From the cell containing the given text, extract its center point as [x, y] coordinate. 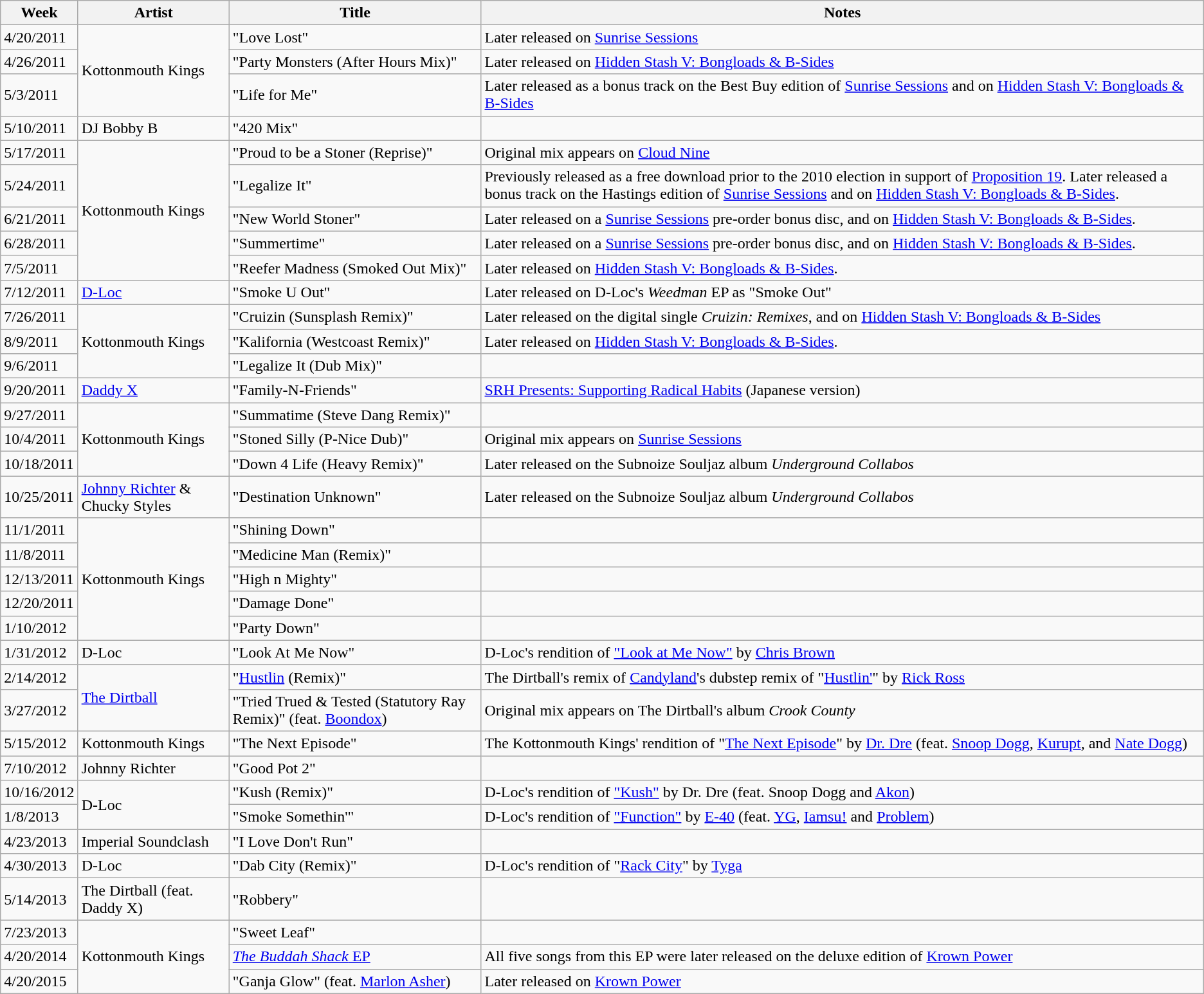
11/1/2011 [39, 530]
"Smoke U Out" [355, 292]
"Summertime" [355, 243]
7/12/2011 [39, 292]
"Down 4 Life (Heavy Remix)" [355, 464]
1/10/2012 [39, 628]
The Kottonmouth Kings' rendition of "The Next Episode" by Dr. Dre (feat. Snoop Dogg, Kurupt, and Nate Dogg) [843, 743]
"Family-N-Friends" [355, 391]
"Kush (Remix)" [355, 793]
"Legalize It (Dub Mix)" [355, 366]
"420 Mix" [355, 128]
4/20/2015 [39, 981]
10/4/2011 [39, 439]
6/21/2011 [39, 219]
SRH Presents: Supporting Radical Habits (Japanese version) [843, 391]
"Legalize It" [355, 185]
"Summatime (Steve Dang Remix)" [355, 415]
5/10/2011 [39, 128]
"Tried Trued & Tested (Statutory Ray Remix)" (feat. Boondox) [355, 710]
"High n Mighty" [355, 579]
9/27/2011 [39, 415]
"Ganja Glow" (feat. Marlon Asher) [355, 981]
8/9/2011 [39, 342]
"Love Lost" [355, 37]
D-Loc's rendition of "Look at Me Now" by Chris Brown [843, 652]
Johnny Richter [153, 768]
Title [355, 13]
"Party Down" [355, 628]
"Proud to be a Stoner (Reprise)" [355, 152]
"Sweet Leaf" [355, 932]
12/13/2011 [39, 579]
D-Loc's rendition of "Kush" by Dr. Dre (feat. Snoop Dogg and Akon) [843, 793]
"I Love Don't Run" [355, 842]
Original mix appears on The Dirtball's album Crook County [843, 710]
4/26/2011 [39, 62]
"Destination Unknown" [355, 497]
Later released on the digital single Cruizin: Remixes, and on Hidden Stash V: Bongloads & B-Sides [843, 317]
Johnny Richter & Chucky Styles [153, 497]
Later released on Krown Power [843, 981]
"Robbery" [355, 899]
"Good Pot 2" [355, 768]
The Dirtball [153, 697]
"Kalifornia (Westcoast Remix)" [355, 342]
Later released on Sunrise Sessions [843, 37]
3/27/2012 [39, 710]
4/23/2013 [39, 842]
4/20/2014 [39, 957]
"Life for Me" [355, 95]
11/8/2011 [39, 555]
4/20/2011 [39, 37]
2/14/2012 [39, 677]
Original mix appears on Cloud Nine [843, 152]
"Party Monsters (After Hours Mix)" [355, 62]
10/16/2012 [39, 793]
"Shining Down" [355, 530]
9/20/2011 [39, 391]
"Dab City (Remix)" [355, 866]
Artist [153, 13]
12/20/2011 [39, 603]
"Stoned Silly (P-Nice Dub)" [355, 439]
"Medicine Man (Remix)" [355, 555]
Imperial Soundclash [153, 842]
1/8/2013 [39, 817]
"Look At Me Now" [355, 652]
4/30/2013 [39, 866]
6/28/2011 [39, 243]
7/26/2011 [39, 317]
"Smoke Somethin'" [355, 817]
Later released as a bonus track on the Best Buy edition of Sunrise Sessions and on Hidden Stash V: Bongloads & B-Sides [843, 95]
5/24/2011 [39, 185]
D-Loc's rendition of "Function" by E-40 (feat. YG, Iamsu! and Problem) [843, 817]
"New World Stoner" [355, 219]
7/10/2012 [39, 768]
5/15/2012 [39, 743]
Later released on D-Loc's Weedman EP as "Smoke Out" [843, 292]
9/6/2011 [39, 366]
Week [39, 13]
All five songs from this EP were later released on the deluxe edition of Krown Power [843, 957]
Notes [843, 13]
DJ Bobby B [153, 128]
The Dirtball's remix of Candyland's dubstep remix of "Hustlin'" by Rick Ross [843, 677]
"Reefer Madness (Smoked Out Mix)" [355, 268]
D-Loc's rendition of "Rack City" by Tyga [843, 866]
7/5/2011 [39, 268]
5/3/2011 [39, 95]
Later released on Hidden Stash V: Bongloads & B-Sides [843, 62]
5/14/2013 [39, 899]
The Buddah Shack EP [355, 957]
Original mix appears on Sunrise Sessions [843, 439]
"Damage Done" [355, 603]
10/18/2011 [39, 464]
Daddy X [153, 391]
1/31/2012 [39, 652]
10/25/2011 [39, 497]
7/23/2013 [39, 932]
5/17/2011 [39, 152]
"Cruizin (Sunsplash Remix)" [355, 317]
"Hustlin (Remix)" [355, 677]
"The Next Episode" [355, 743]
The Dirtball (feat. Daddy X) [153, 899]
